From the cell containing the given text, extract its center point as (x, y) coordinate. 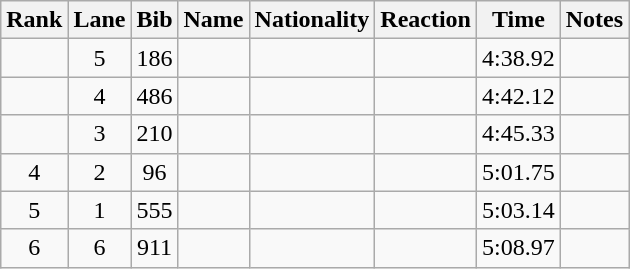
911 (154, 248)
4:42.12 (519, 96)
96 (154, 172)
5:01.75 (519, 172)
Name (214, 20)
Notes (594, 20)
Time (519, 20)
Reaction (426, 20)
3 (100, 134)
Rank (34, 20)
Bib (154, 20)
486 (154, 96)
2 (100, 172)
Lane (100, 20)
4:45.33 (519, 134)
555 (154, 210)
5:08.97 (519, 248)
186 (154, 58)
1 (100, 210)
5:03.14 (519, 210)
210 (154, 134)
4:38.92 (519, 58)
Nationality (312, 20)
